Find where the given text appears and provide that cell's center as [X, Y] coordinate. 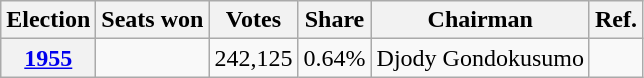
242,125 [254, 58]
Votes [254, 20]
Djody Gondokusumo [480, 58]
Election [48, 20]
Ref. [616, 20]
Seats won [152, 20]
0.64% [334, 58]
Chairman [480, 20]
Share [334, 20]
1955 [48, 58]
